Provide the (x, y) coordinate of the cell's center where the given text is located.  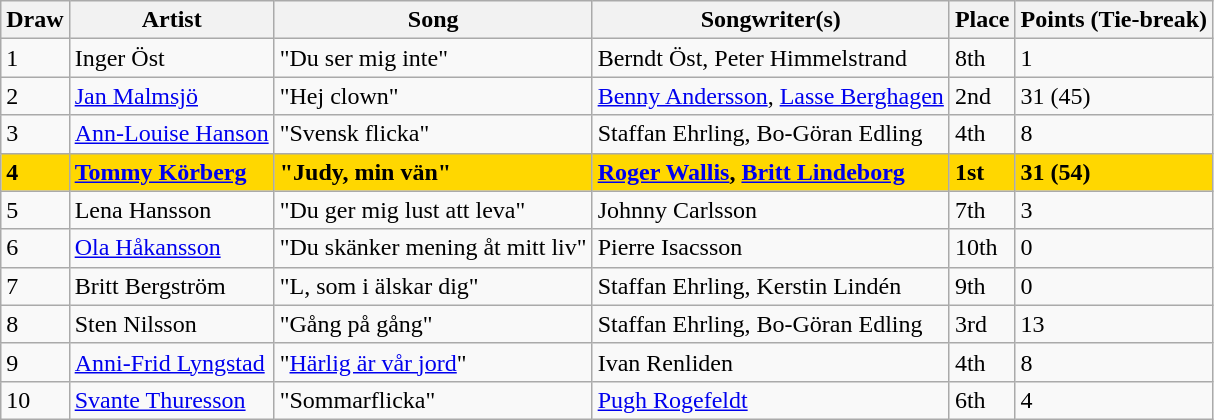
5 (35, 210)
Pierre Isacsson (770, 248)
Ola Håkansson (172, 248)
9 (35, 362)
Staffan Ehrling, Kerstin Lindén (770, 286)
"Du ser mig inte" (433, 58)
"Gång på gång" (433, 324)
"Du skänker mening åt mitt liv" (433, 248)
Anni-Frid Lyngstad (172, 362)
9th (982, 286)
2nd (982, 96)
Berndt Öst, Peter Himmelstrand (770, 58)
13 (1114, 324)
Sten Nilsson (172, 324)
"Du ger mig lust att leva" (433, 210)
Song (433, 20)
Ivan Renliden (770, 362)
6 (35, 248)
31 (54) (1114, 172)
Ann-Louise Hanson (172, 134)
Svante Thuresson (172, 400)
31 (45) (1114, 96)
2 (35, 96)
"L, som i älskar dig" (433, 286)
7 (35, 286)
Johnny Carlsson (770, 210)
Britt Bergström (172, 286)
"Sommarflicka" (433, 400)
"Svensk flicka" (433, 134)
"Hej clown" (433, 96)
Points (Tie-break) (1114, 20)
6th (982, 400)
10 (35, 400)
Pugh Rogefeldt (770, 400)
"Härlig är vår jord" (433, 362)
3rd (982, 324)
8th (982, 58)
Lena Hansson (172, 210)
Jan Malmsjö (172, 96)
Benny Andersson, Lasse Berghagen (770, 96)
7th (982, 210)
Tommy Körberg (172, 172)
10th (982, 248)
Draw (35, 20)
Songwriter(s) (770, 20)
Inger Öst (172, 58)
Roger Wallis, Britt Lindeborg (770, 172)
Artist (172, 20)
"Judy, min vän" (433, 172)
1st (982, 172)
Place (982, 20)
